Return [X, Y] of the center of cell containing provided text 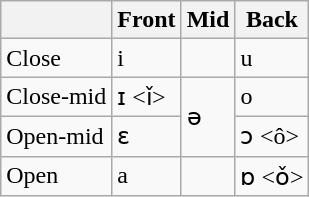
Close [56, 58]
o [272, 97]
ə [208, 116]
ɪ <ǐ> [146, 97]
Back [272, 20]
ɛ [146, 136]
Front [146, 20]
Open-mid [56, 136]
a [146, 176]
i [146, 58]
Mid [208, 20]
ɒ <ǒ> [272, 176]
Open [56, 176]
u [272, 58]
ɔ <ô> [272, 136]
Close-mid [56, 97]
